From the cell containing the given text, extract its center point as [x, y] coordinate. 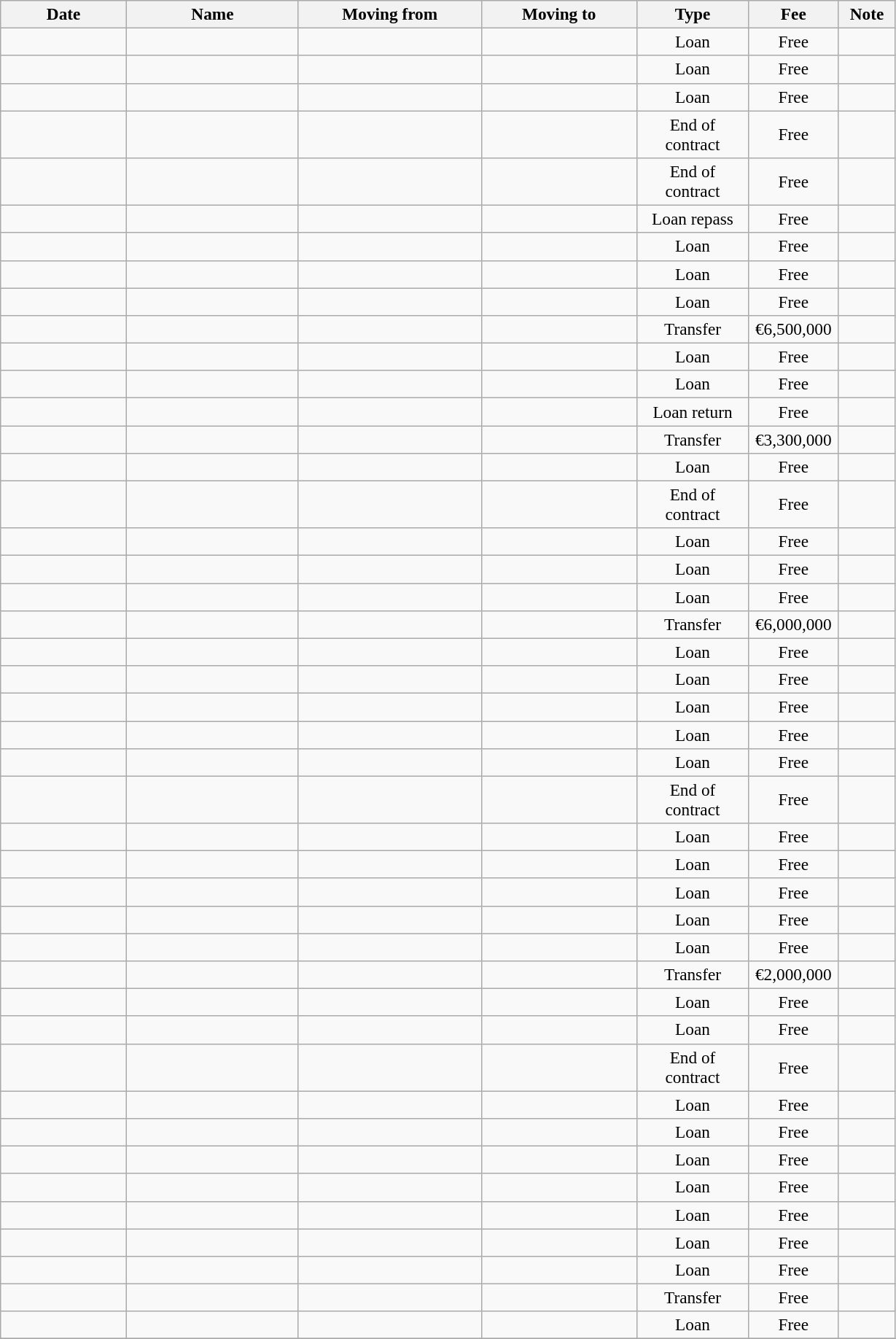
Note [867, 14]
Name [213, 14]
Moving to [558, 14]
Fee [793, 14]
€6,000,000 [793, 624]
Moving from [389, 14]
Date [64, 14]
Type [693, 14]
Loan return [693, 411]
€2,000,000 [793, 974]
€6,500,000 [793, 329]
€3,300,000 [793, 439]
Loan repass [693, 219]
